Find where the given text appears and provide that cell's center as [X, Y] coordinate. 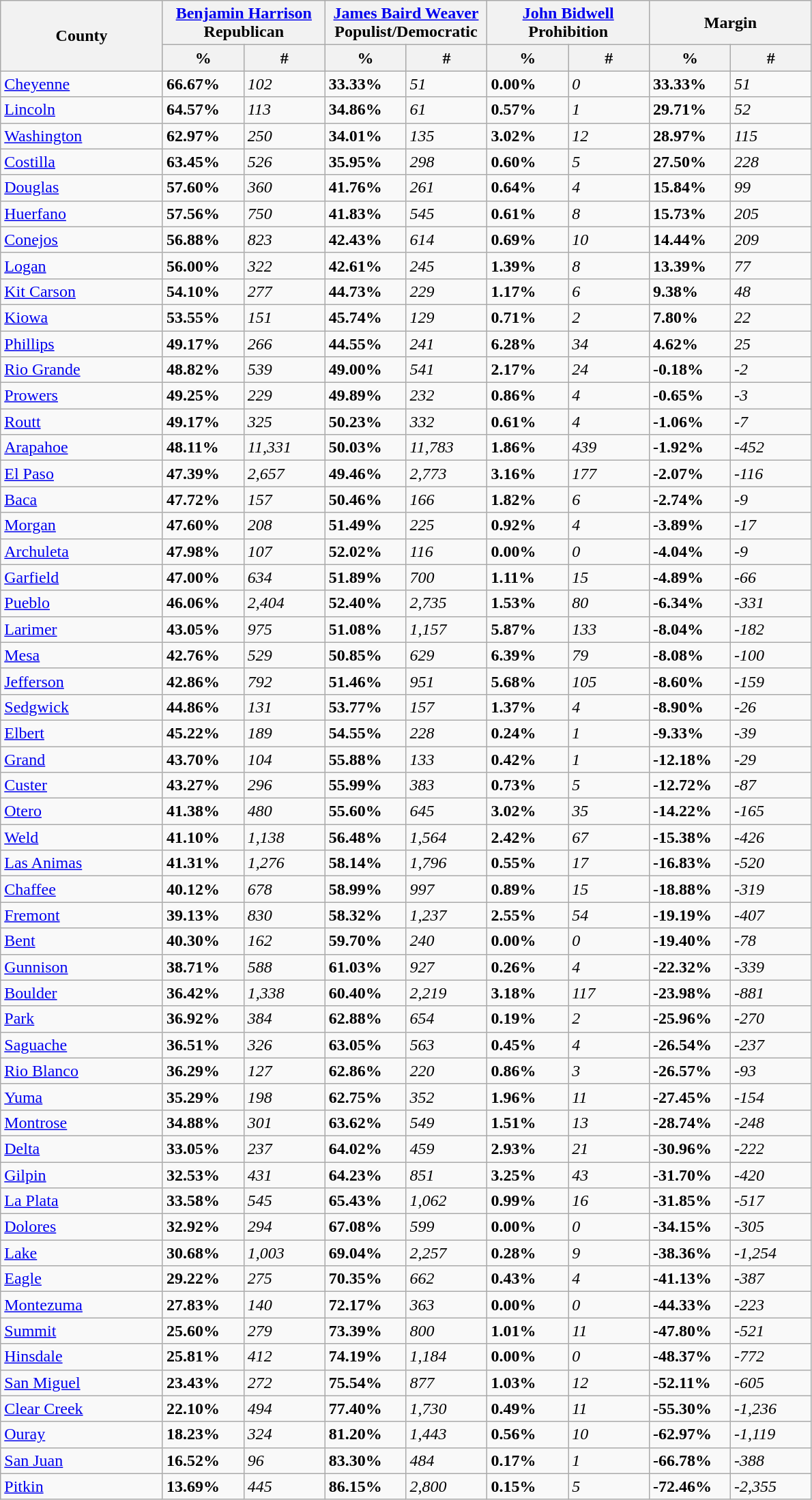
Eagle [82, 1279]
-19.40% [691, 941]
2,773 [446, 474]
245 [446, 265]
-26.57% [691, 1071]
0.71% [528, 317]
43.05% [203, 629]
47.72% [203, 500]
-1.92% [691, 448]
-452 [771, 448]
678 [284, 889]
67.08% [366, 1227]
6.39% [528, 655]
294 [284, 1227]
73.39% [366, 1331]
81.20% [366, 1434]
-25.96% [691, 1019]
25 [771, 343]
529 [284, 655]
0.42% [528, 760]
1,338 [284, 993]
332 [446, 422]
851 [446, 1174]
77 [771, 265]
48 [771, 291]
494 [284, 1409]
-78 [771, 941]
34.01% [366, 136]
Delta [82, 1149]
102 [284, 84]
San Juan [82, 1460]
2,257 [446, 1253]
54.55% [366, 733]
324 [284, 1434]
Mesa [82, 655]
-1,236 [771, 1409]
56.48% [366, 837]
151 [284, 317]
629 [446, 655]
1,184 [446, 1357]
62.97% [203, 136]
Montrose [82, 1123]
52.02% [366, 551]
-4.89% [691, 577]
15.73% [691, 214]
1.51% [528, 1123]
35 [609, 811]
Pueblo [82, 603]
352 [446, 1097]
-420 [771, 1174]
-93 [771, 1071]
-9.33% [691, 733]
34 [609, 343]
412 [284, 1357]
Hinsdale [82, 1357]
431 [284, 1174]
266 [284, 343]
0.17% [528, 1460]
Grand [82, 760]
27.50% [691, 162]
-8.08% [691, 655]
Yuma [82, 1097]
36.42% [203, 993]
Logan [82, 265]
James Baird WeaverPopulist/Democratic [406, 23]
645 [446, 811]
50.23% [366, 422]
-87 [771, 785]
47.39% [203, 474]
45.74% [366, 317]
Conejos [82, 240]
0.55% [528, 863]
33.05% [203, 1149]
55.99% [366, 785]
75.54% [366, 1383]
Garfield [82, 577]
County [82, 35]
61.03% [366, 967]
0.99% [528, 1201]
44.73% [366, 291]
-305 [771, 1227]
162 [284, 941]
107 [284, 551]
63.62% [366, 1123]
-31.70% [691, 1174]
-8.04% [691, 629]
21 [609, 1149]
80 [609, 603]
28.97% [691, 136]
1,157 [446, 629]
79 [609, 655]
Dolores [82, 1227]
Prowers [82, 396]
-520 [771, 863]
59.70% [366, 941]
383 [446, 785]
0.56% [528, 1434]
-100 [771, 655]
129 [446, 317]
13 [609, 1123]
0.92% [528, 525]
41.31% [203, 863]
Lincoln [82, 110]
997 [446, 889]
662 [446, 1279]
-4.04% [691, 551]
-165 [771, 811]
-26.54% [691, 1045]
-182 [771, 629]
Ouray [82, 1434]
Fremont [82, 915]
-72.46% [691, 1486]
135 [446, 136]
-3.89% [691, 525]
52 [771, 110]
30.68% [203, 1253]
2.42% [528, 837]
700 [446, 577]
189 [284, 733]
2,657 [284, 474]
52.40% [366, 603]
792 [284, 681]
272 [284, 1383]
-38.36% [691, 1253]
-0.65% [691, 396]
1,138 [284, 837]
634 [284, 577]
51.89% [366, 577]
484 [446, 1460]
-41.13% [691, 1279]
Pitkin [82, 1486]
55.88% [366, 760]
-881 [771, 993]
225 [446, 525]
22 [771, 317]
38.71% [203, 967]
588 [284, 967]
86.15% [366, 1486]
67 [609, 837]
240 [446, 941]
115 [771, 136]
208 [284, 525]
384 [284, 1019]
27.83% [203, 1305]
-29 [771, 760]
6.28% [528, 343]
32.92% [203, 1227]
Chaffee [82, 889]
39.13% [203, 915]
1.17% [528, 291]
830 [284, 915]
Jefferson [82, 681]
539 [284, 370]
53.55% [203, 317]
250 [284, 136]
-223 [771, 1305]
Lake [82, 1253]
Clear Creek [82, 1409]
-2,355 [771, 1486]
Saguache [82, 1045]
-23.98% [691, 993]
-270 [771, 1019]
-28.74% [691, 1123]
2.93% [528, 1149]
232 [446, 396]
3.18% [528, 993]
49.89% [366, 396]
-22.32% [691, 967]
614 [446, 240]
116 [446, 551]
-19.19% [691, 915]
-2.07% [691, 474]
Kit Carson [82, 291]
44.86% [203, 707]
1.96% [528, 1097]
50.46% [366, 500]
47.00% [203, 577]
58.32% [366, 915]
48.82% [203, 370]
2,800 [446, 1486]
63.45% [203, 162]
99 [771, 188]
Boulder [82, 993]
198 [284, 1097]
-605 [771, 1383]
-7 [771, 422]
296 [284, 785]
51.46% [366, 681]
58.99% [366, 889]
54 [609, 915]
0.45% [528, 1045]
11,783 [446, 448]
Douglas [82, 188]
-16.83% [691, 863]
64.02% [366, 1149]
1,564 [446, 837]
43.27% [203, 785]
-18.88% [691, 889]
1,730 [446, 1409]
43 [609, 1174]
-66.78% [691, 1460]
279 [284, 1331]
0.26% [528, 967]
Huerfano [82, 214]
34.86% [366, 110]
-388 [771, 1460]
1.53% [528, 603]
241 [446, 343]
-339 [771, 967]
-12.18% [691, 760]
2.55% [528, 915]
0.49% [528, 1409]
1,237 [446, 915]
1.03% [528, 1383]
42.43% [366, 240]
-6.34% [691, 603]
54.10% [203, 291]
-15.38% [691, 837]
-222 [771, 1149]
-407 [771, 915]
Morgan [82, 525]
41.10% [203, 837]
2,735 [446, 603]
0.60% [528, 162]
-521 [771, 1331]
1,062 [446, 1201]
177 [609, 474]
1.11% [528, 577]
0.57% [528, 110]
25.60% [203, 1331]
1,443 [446, 1434]
23.43% [203, 1383]
Weld [82, 837]
-426 [771, 837]
275 [284, 1279]
14.44% [691, 240]
41.76% [366, 188]
526 [284, 162]
Summit [82, 1331]
-2.74% [691, 500]
40.12% [203, 889]
Phillips [82, 343]
9 [609, 1253]
16.52% [203, 1460]
-248 [771, 1123]
1.86% [528, 448]
5.87% [528, 629]
1,276 [284, 863]
56.88% [203, 240]
41.38% [203, 811]
Otero [82, 811]
46.06% [203, 603]
927 [446, 967]
Rio Grande [82, 370]
750 [284, 214]
77.40% [366, 1409]
45.22% [203, 733]
205 [771, 214]
69.04% [366, 1253]
96 [284, 1460]
11,331 [284, 448]
-159 [771, 681]
-387 [771, 1279]
549 [446, 1123]
-66 [771, 577]
951 [446, 681]
32.53% [203, 1174]
7.80% [691, 317]
29.71% [691, 110]
Cheyenne [82, 84]
42.86% [203, 681]
42.76% [203, 655]
-12.72% [691, 785]
18.23% [203, 1434]
49.25% [203, 396]
35.29% [203, 1097]
277 [284, 291]
40.30% [203, 941]
33.58% [203, 1201]
36.51% [203, 1045]
49.00% [366, 370]
261 [446, 188]
113 [284, 110]
326 [284, 1045]
65.43% [366, 1201]
104 [284, 760]
La Plata [82, 1201]
36.92% [203, 1019]
-772 [771, 1357]
800 [446, 1331]
17 [609, 863]
-116 [771, 474]
41.83% [366, 214]
877 [446, 1383]
-26 [771, 707]
-34.15% [691, 1227]
Kiowa [82, 317]
-62.97% [691, 1434]
3.25% [528, 1174]
Elbert [82, 733]
0.64% [528, 188]
49.46% [366, 474]
51.49% [366, 525]
654 [446, 1019]
16 [609, 1201]
29.22% [203, 1279]
50.85% [366, 655]
Bent [82, 941]
823 [284, 240]
-319 [771, 889]
0.43% [528, 1279]
Margin [731, 23]
-1.06% [691, 422]
459 [446, 1149]
298 [446, 162]
Archuleta [82, 551]
166 [446, 500]
47.60% [203, 525]
62.88% [366, 1019]
-237 [771, 1045]
36.29% [203, 1071]
-3 [771, 396]
56.00% [203, 265]
-154 [771, 1097]
San Miguel [82, 1383]
9.38% [691, 291]
Baca [82, 500]
1.37% [528, 707]
0.73% [528, 785]
42.61% [366, 265]
-30.96% [691, 1149]
35.95% [366, 162]
24 [609, 370]
51.08% [366, 629]
541 [446, 370]
1.01% [528, 1331]
53.77% [366, 707]
563 [446, 1045]
-27.45% [691, 1097]
-1,119 [771, 1434]
15.84% [691, 188]
-14.22% [691, 811]
Gunnison [82, 967]
127 [284, 1071]
439 [609, 448]
83.30% [366, 1460]
209 [771, 240]
64.57% [203, 110]
13.69% [203, 1486]
Larimer [82, 629]
-47.80% [691, 1331]
13.39% [691, 265]
-1,254 [771, 1253]
480 [284, 811]
48.11% [203, 448]
-8.60% [691, 681]
50.03% [366, 448]
0.89% [528, 889]
131 [284, 707]
62.86% [366, 1071]
63.05% [366, 1045]
-52.11% [691, 1383]
-39 [771, 733]
61 [446, 110]
72.17% [366, 1305]
Gilpin [82, 1174]
-331 [771, 603]
301 [284, 1123]
Las Animas [82, 863]
2,219 [446, 993]
Custer [82, 785]
4.62% [691, 343]
47.98% [203, 551]
34.88% [203, 1123]
3.16% [528, 474]
25.81% [203, 1357]
62.75% [366, 1097]
Costilla [82, 162]
0.19% [528, 1019]
322 [284, 265]
360 [284, 188]
Routt [82, 422]
1.39% [528, 265]
975 [284, 629]
22.10% [203, 1409]
74.19% [366, 1357]
105 [609, 681]
140 [284, 1305]
70.35% [366, 1279]
Sedgwick [82, 707]
2,404 [284, 603]
66.67% [203, 84]
-0.18% [691, 370]
58.14% [366, 863]
Park [82, 1019]
1.82% [528, 500]
5.68% [528, 681]
-8.90% [691, 707]
363 [446, 1305]
325 [284, 422]
2.17% [528, 370]
-55.30% [691, 1409]
Washington [82, 136]
John BidwellProhibition [568, 23]
43.70% [203, 760]
Rio Blanco [82, 1071]
-48.37% [691, 1357]
1,796 [446, 863]
-517 [771, 1201]
-44.33% [691, 1305]
117 [609, 993]
64.23% [366, 1174]
0.69% [528, 240]
55.60% [366, 811]
1,003 [284, 1253]
0.24% [528, 733]
57.56% [203, 214]
Montezuma [82, 1305]
-31.85% [691, 1201]
Arapahoe [82, 448]
-17 [771, 525]
0.15% [528, 1486]
445 [284, 1486]
237 [284, 1149]
0.28% [528, 1253]
60.40% [366, 993]
3 [609, 1071]
220 [446, 1071]
57.60% [203, 188]
-2 [771, 370]
44.55% [366, 343]
599 [446, 1227]
El Paso [82, 474]
Benjamin HarrisonRepublican [244, 23]
